For the text-containing cell, return its midpoint in (X, Y) coordinate format. 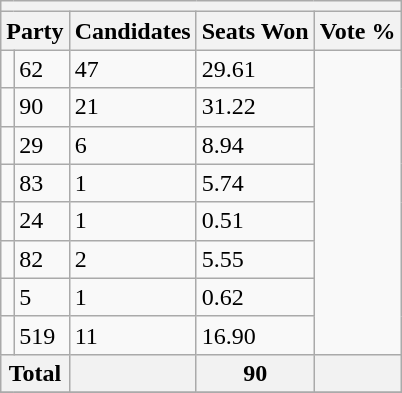
5.74 (255, 183)
24 (42, 221)
Candidates (132, 31)
31.22 (255, 107)
62 (42, 69)
29 (42, 145)
6 (132, 145)
16.90 (255, 335)
519 (42, 335)
Total (35, 373)
Vote % (358, 31)
82 (42, 259)
5 (42, 297)
29.61 (255, 69)
5.55 (255, 259)
Seats Won (255, 31)
47 (132, 69)
11 (132, 335)
83 (42, 183)
2 (132, 259)
21 (132, 107)
8.94 (255, 145)
Party (35, 31)
0.51 (255, 221)
0.62 (255, 297)
